From the cell containing the given text, extract its center point as [X, Y] coordinate. 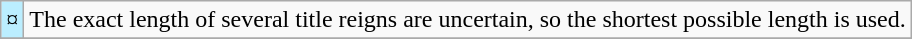
¤ [12, 20]
The exact length of several title reigns are uncertain, so the shortest possible length is used. [468, 20]
